Return (X, Y) of the center of cell containing provided text 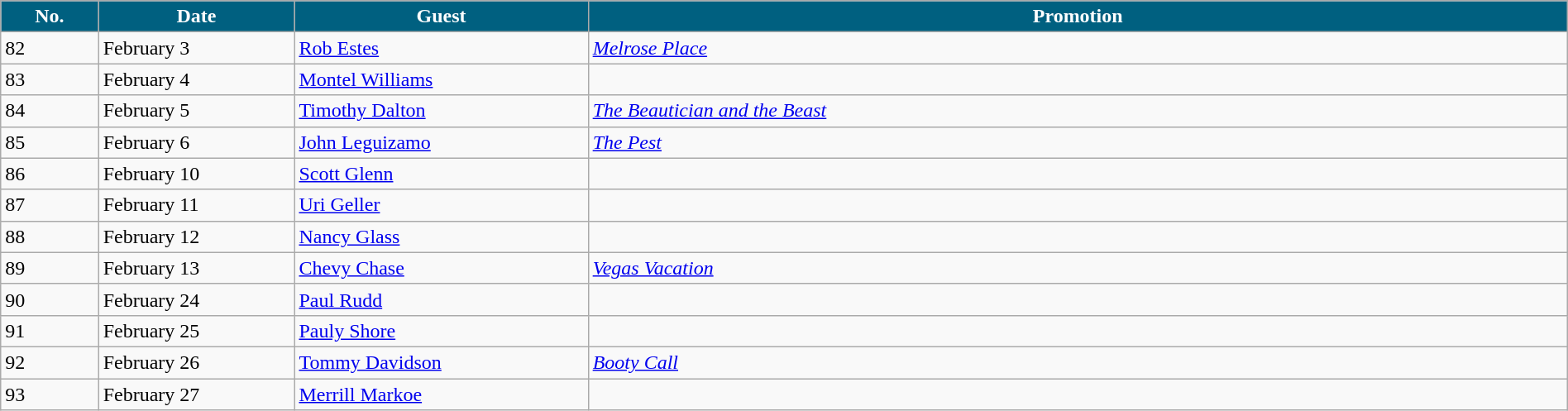
89 (50, 268)
Nancy Glass (442, 237)
93 (50, 394)
88 (50, 237)
February 4 (197, 79)
February 6 (197, 142)
90 (50, 299)
92 (50, 362)
Date (197, 17)
February 26 (197, 362)
Timothy Dalton (442, 111)
Paul Rudd (442, 299)
The Pest (1078, 142)
Merrill Markoe (442, 394)
Scott Glenn (442, 174)
February 27 (197, 394)
84 (50, 111)
Montel Williams (442, 79)
85 (50, 142)
83 (50, 79)
The Beautician and the Beast (1078, 111)
Guest (442, 17)
February 12 (197, 237)
91 (50, 331)
Uri Geller (442, 205)
Booty Call (1078, 362)
February 10 (197, 174)
February 13 (197, 268)
February 3 (197, 48)
No. (50, 17)
February 5 (197, 111)
February 25 (197, 331)
82 (50, 48)
Promotion (1078, 17)
February 24 (197, 299)
Vegas Vacation (1078, 268)
Pauly Shore (442, 331)
86 (50, 174)
87 (50, 205)
February 11 (197, 205)
Tommy Davidson (442, 362)
Melrose Place (1078, 48)
Rob Estes (442, 48)
Chevy Chase (442, 268)
John Leguizamo (442, 142)
